Pinpoint the cell where the given text exists, returning its [x, y] midpoint coordinate. 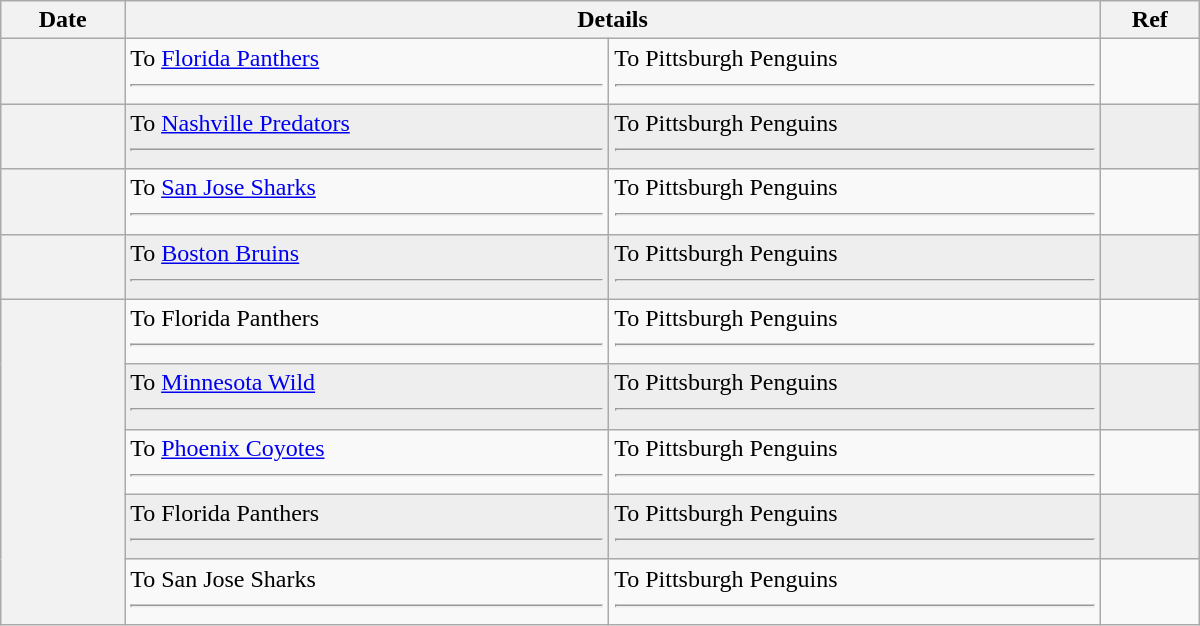
Details [613, 20]
To Minnesota Wild [367, 396]
To Boston Bruins [367, 266]
Ref [1150, 20]
To Nashville Predators [367, 136]
Date [63, 20]
To Phoenix Coyotes [367, 462]
